Determine the [X, Y] coordinate at the center of the cell enclosing the given text.  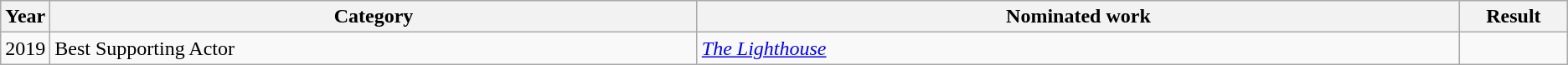
2019 [25, 48]
Best Supporting Actor [374, 48]
Nominated work [1078, 17]
Year [25, 17]
Result [1514, 17]
The Lighthouse [1078, 48]
Category [374, 17]
